Pinpoint the cell where the given text exists, returning its [x, y] midpoint coordinate. 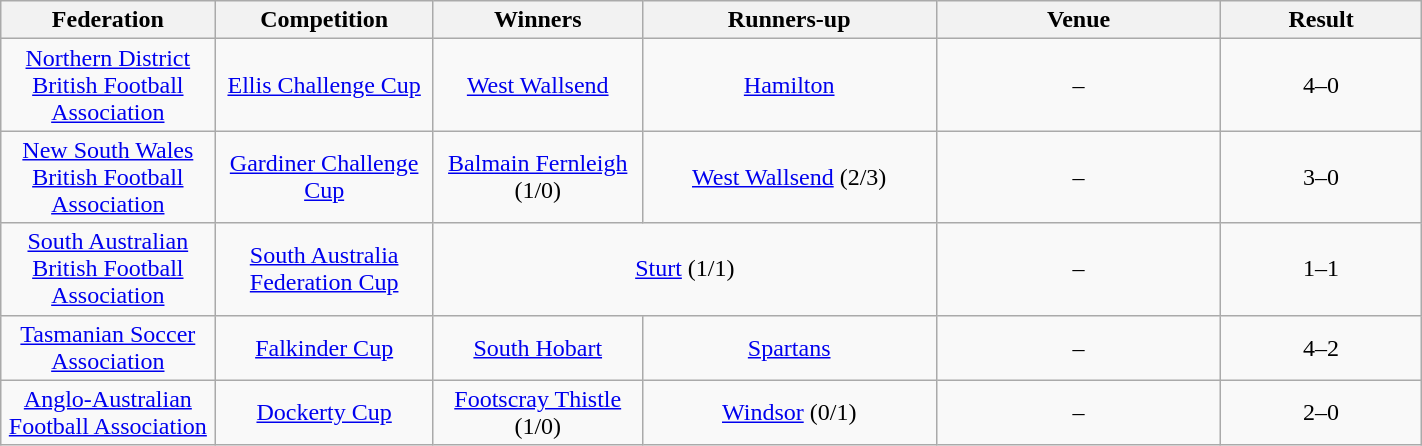
1–1 [1321, 269]
West Wallsend (2/3) [789, 177]
Winners [538, 20]
Gardiner Challenge Cup [324, 177]
3–0 [1321, 177]
Runners-up [789, 20]
Hamilton [789, 85]
Venue [1078, 20]
Sturt (1/1) [684, 269]
4–2 [1321, 348]
Northern District British Football Association [108, 85]
New South Wales British Football Association [108, 177]
South Australian British Football Association [108, 269]
West Wallsend [538, 85]
Federation [108, 20]
South Hobart [538, 348]
Competition [324, 20]
Dockerty Cup [324, 412]
Tasmanian Soccer Association [108, 348]
Balmain Fernleigh (1/0) [538, 177]
Anglo-Australian Football Association [108, 412]
2–0 [1321, 412]
Spartans [789, 348]
4–0 [1321, 85]
Falkinder Cup [324, 348]
Result [1321, 20]
Windsor (0/1) [789, 412]
South Australia Federation Cup [324, 269]
Ellis Challenge Cup [324, 85]
Footscray Thistle (1/0) [538, 412]
